Output the (x, y) coordinate of the center of the cell containing the given text.  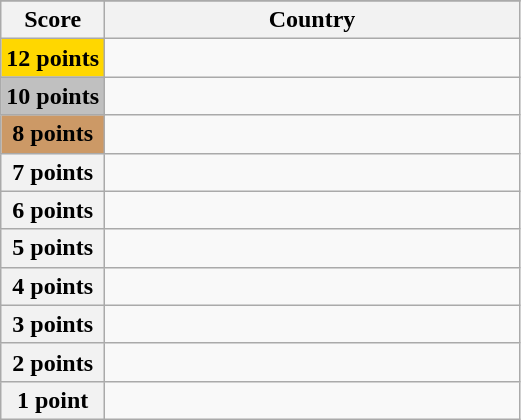
6 points (53, 210)
12 points (53, 58)
1 point (53, 400)
7 points (53, 172)
4 points (53, 286)
Country (312, 20)
Score (53, 20)
8 points (53, 134)
2 points (53, 362)
5 points (53, 248)
10 points (53, 96)
3 points (53, 324)
